Detect which cell encompasses the target text, then output its [x, y] center coordinate. 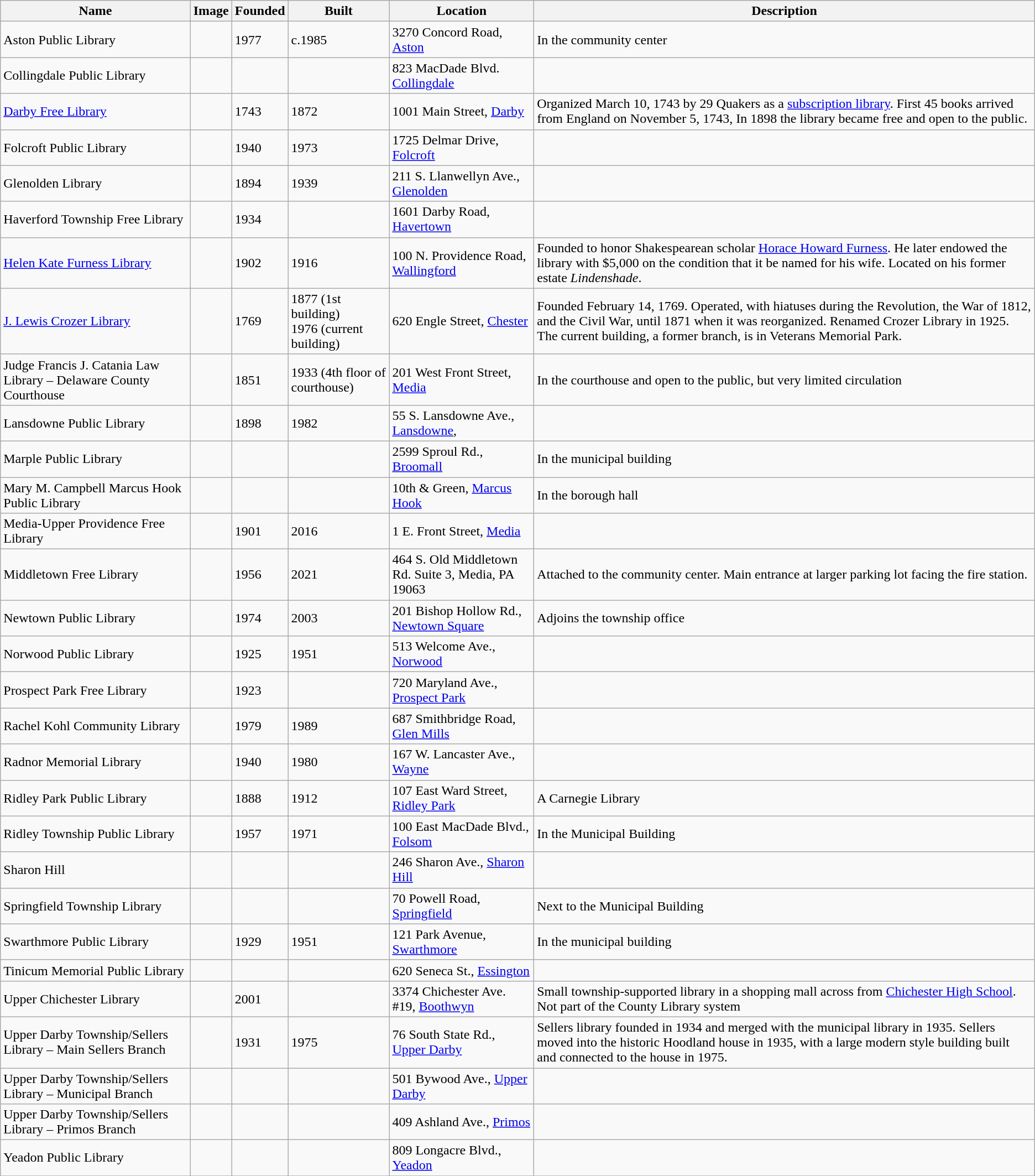
211 S. Llanwellyn Ave., Glenolden [462, 184]
Norwood Public Library [95, 654]
Rachel Kohl Community Library [95, 726]
1971 [338, 834]
Description [785, 11]
c.1985 [338, 40]
Judge Francis J. Catania Law Library – Delaware County Courthouse [95, 379]
1925 [260, 654]
Radnor Memorial Library [95, 762]
1912 [338, 798]
Upper Darby Township/Sellers Library – Primos Branch [95, 1122]
100 N. Providence Road, Wallingford [462, 263]
1933 (4th floor of courthouse) [338, 379]
In the courthouse and open to the public, but very limited circulation [785, 379]
Attached to the community center. Main entrance at larger parking lot facing the fire station. [785, 575]
Upper Chichester Library [95, 999]
201 Bishop Hollow Rd., Newtown Square [462, 618]
Glenolden Library [95, 184]
201 West Front Street, Media [462, 379]
809 Longacre Blvd., Yeadon [462, 1158]
1725 Delmar Drive, Folcroft [462, 147]
Upper Darby Township/Sellers Library – Municipal Branch [95, 1085]
In the community center [785, 40]
1851 [260, 379]
1929 [260, 941]
720 Maryland Ave., Prospect Park [462, 690]
J. Lewis Crozer Library [95, 321]
Aston Public Library [95, 40]
1 E. Front Street, Media [462, 531]
2001 [260, 999]
Adjoins the township office [785, 618]
Next to the Municipal Building [785, 906]
Tinicum Memorial Public Library [95, 970]
2016 [338, 531]
In the Municipal Building [785, 834]
Image [211, 11]
246 Sharon Ave., Sharon Hill [462, 870]
Marple Public Library [95, 459]
1743 [260, 112]
Ridley Park Public Library [95, 798]
Folcroft Public Library [95, 147]
1902 [260, 263]
2003 [338, 618]
1916 [338, 263]
Helen Kate Furness Library [95, 263]
Collingdale Public Library [95, 75]
1957 [260, 834]
Name [95, 11]
Newtown Public Library [95, 618]
1982 [338, 423]
1977 [260, 40]
Lansdowne Public Library [95, 423]
620 Engle Street, Chester [462, 321]
Founded [260, 11]
1975 [338, 1042]
Ridley Township Public Library [95, 834]
1934 [260, 219]
1872 [338, 112]
2599 Sproul Rd., Broomall [462, 459]
409 Ashland Ave., Primos [462, 1122]
Mary M. Campbell Marcus Hook Public Library [95, 495]
1931 [260, 1042]
Media-Upper Providence Free Library [95, 531]
3270 Concord Road, Aston [462, 40]
Haverford Township Free Library [95, 219]
620 Seneca St., Essington [462, 970]
2021 [338, 575]
1939 [338, 184]
Location [462, 11]
167 W. Lancaster Ave., Wayne [462, 762]
Prospect Park Free Library [95, 690]
464 S. Old Middletown Rd. Suite 3, Media, PA 19063 [462, 575]
100 East MacDade Blvd., Folsom [462, 834]
823 MacDade Blvd. Collingdale [462, 75]
1974 [260, 618]
1877 (1st building)1976 (current building) [338, 321]
10th & Green, Marcus Hook [462, 495]
1894 [260, 184]
In the borough hall [785, 495]
Small township-supported library in a shopping mall across from Chichester High School. Not part of the County Library system [785, 999]
501 Bywood Ave., Upper Darby [462, 1085]
Upper Darby Township/Sellers Library – Main Sellers Branch [95, 1042]
121 Park Avenue, Swarthmore [462, 941]
1001 Main Street, Darby [462, 112]
1888 [260, 798]
1898 [260, 423]
1901 [260, 531]
3374 Chichester Ave. #19, Boothwyn [462, 999]
76 South State Rd., Upper Darby [462, 1042]
1769 [260, 321]
1989 [338, 726]
1973 [338, 147]
1980 [338, 762]
Middletown Free Library [95, 575]
1601 Darby Road, Havertown [462, 219]
Springfield Township Library [95, 906]
55 S. Lansdowne Ave., Lansdowne, [462, 423]
Yeadon Public Library [95, 1158]
70 Powell Road, Springfield [462, 906]
107 East Ward Street, Ridley Park [462, 798]
A Carnegie Library [785, 798]
687 Smithbridge Road, Glen Mills [462, 726]
Sharon Hill [95, 870]
Darby Free Library [95, 112]
1979 [260, 726]
Swarthmore Public Library [95, 941]
513 Welcome Ave., Norwood [462, 654]
1923 [260, 690]
Built [338, 11]
1956 [260, 575]
